Locate the cell with the specified text and output its (x, y) center coordinate. 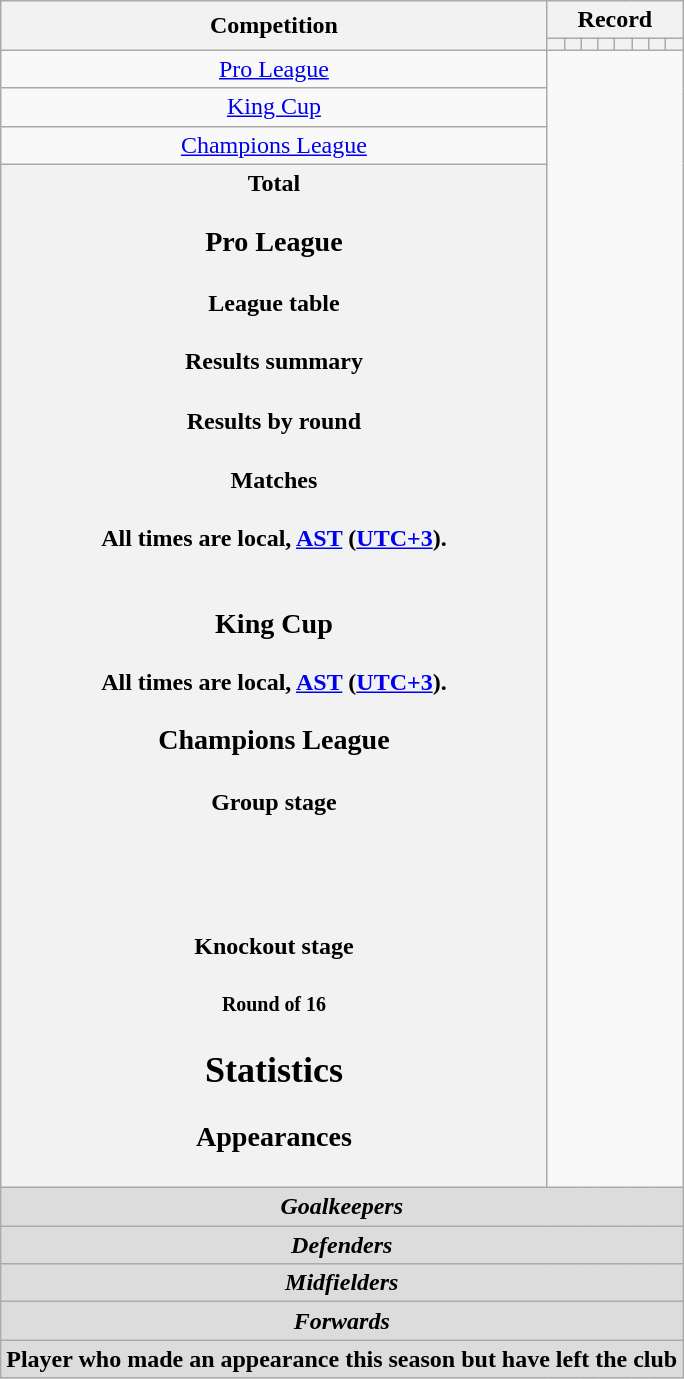
Goalkeepers (342, 1207)
Midfielders (342, 1283)
Defenders (342, 1245)
Record (615, 20)
Forwards (342, 1321)
King Cup (274, 107)
Competition (274, 26)
Champions League (274, 145)
Pro League (274, 69)
Player who made an appearance this season but have left the club (342, 1359)
